Return [X, Y] of the center of cell containing provided text 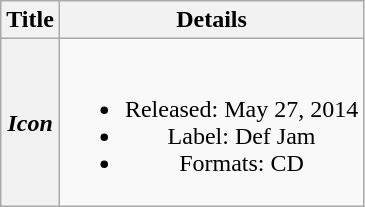
Title [30, 20]
Icon [30, 122]
Details [211, 20]
Released: May 27, 2014Label: Def JamFormats: CD [211, 122]
